Pinpoint the cell where the given text exists, returning its (X, Y) midpoint coordinate. 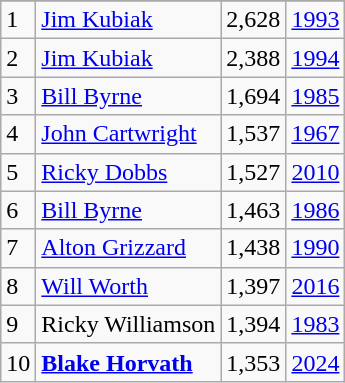
Alton Grizzard (128, 248)
1,394 (254, 324)
7 (18, 248)
9 (18, 324)
6 (18, 210)
1985 (316, 96)
John Cartwright (128, 134)
1,537 (254, 134)
3 (18, 96)
Will Worth (128, 286)
5 (18, 172)
1,397 (254, 286)
1,527 (254, 172)
1983 (316, 324)
1967 (316, 134)
2010 (316, 172)
Ricky Dobbs (128, 172)
1986 (316, 210)
1994 (316, 58)
8 (18, 286)
10 (18, 362)
1,438 (254, 248)
1,463 (254, 210)
2,628 (254, 20)
1990 (316, 248)
1,353 (254, 362)
Blake Horvath (128, 362)
1,694 (254, 96)
2016 (316, 286)
4 (18, 134)
Ricky Williamson (128, 324)
2024 (316, 362)
2,388 (254, 58)
1 (18, 20)
1993 (316, 20)
2 (18, 58)
